Find where the given text appears and provide that cell's center as [x, y] coordinate. 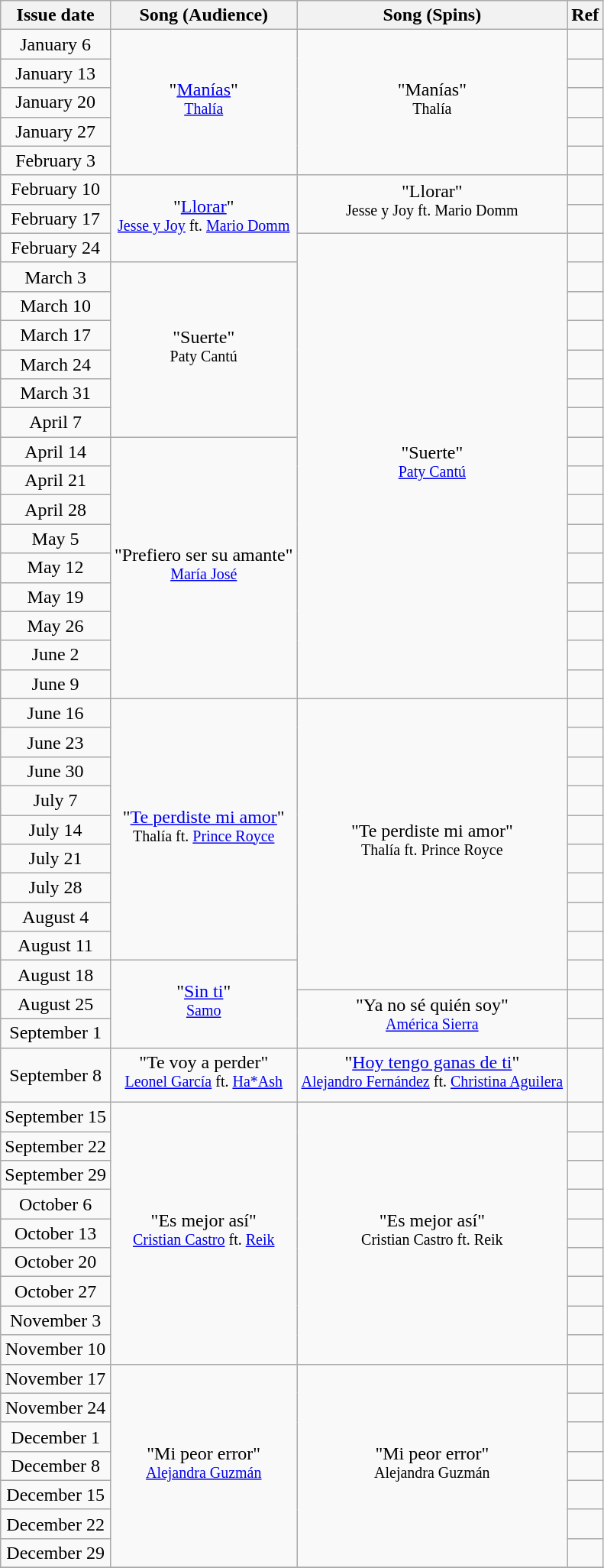
August 4 [56, 917]
March 24 [56, 364]
Song (Spins) [432, 15]
"Te voy a perder"Leonel García ft. Ha*Ash [203, 1075]
"Sin ti"Samo [203, 1004]
December 1 [56, 1437]
October 6 [56, 1204]
November 17 [56, 1378]
February 17 [56, 219]
August 25 [56, 1004]
July 28 [56, 888]
April 14 [56, 452]
April 7 [56, 423]
June 30 [56, 771]
March 3 [56, 277]
December 15 [56, 1495]
December 29 [56, 1553]
April 28 [56, 510]
July 21 [56, 859]
June 9 [56, 684]
"Hoy tengo ganas de ti"Alejandro Fernández ft. Christina Aguilera [432, 1075]
Issue date [56, 15]
July 7 [56, 800]
May 26 [56, 626]
September 29 [56, 1175]
September 15 [56, 1117]
December 8 [56, 1466]
November 24 [56, 1408]
July 14 [56, 829]
May 5 [56, 539]
September 22 [56, 1146]
February 3 [56, 160]
Ref [585, 15]
January 6 [56, 44]
October 27 [56, 1291]
October 20 [56, 1262]
February 10 [56, 190]
May 12 [56, 568]
August 18 [56, 975]
November 3 [56, 1320]
March 31 [56, 394]
February 24 [56, 248]
Song (Audience) [203, 15]
June 16 [56, 713]
March 10 [56, 306]
June 2 [56, 655]
November 10 [56, 1349]
June 23 [56, 742]
September 8 [56, 1075]
March 17 [56, 335]
January 13 [56, 73]
September 1 [56, 1033]
January 27 [56, 131]
"Prefiero ser su amante"María José [203, 569]
January 20 [56, 102]
December 22 [56, 1524]
October 13 [56, 1233]
"Ya no sé quién soy"América Sierra [432, 1019]
August 11 [56, 946]
April 21 [56, 481]
May 19 [56, 597]
